Locate the cell with the specified text and output its [x, y] center coordinate. 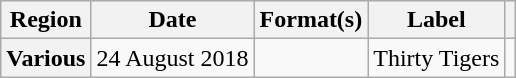
Label [436, 20]
Date [172, 20]
24 August 2018 [172, 58]
Format(s) [311, 20]
Thirty Tigers [436, 58]
Various [46, 58]
Region [46, 20]
